Scan for the cell matching the given text and deliver its [X, Y] coordinate at center. 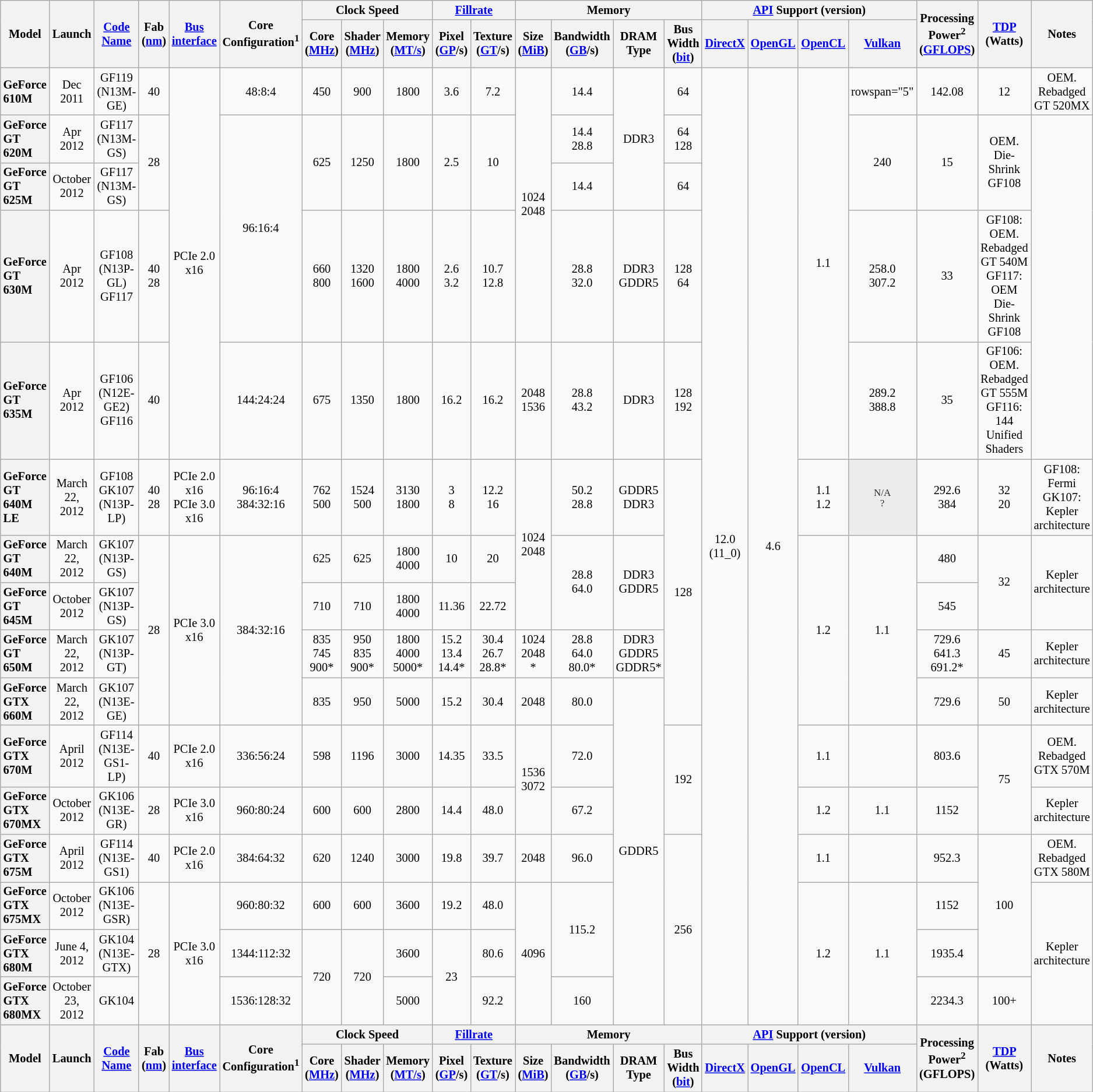
160 [582, 1001]
15 [947, 162]
950835900* [363, 654]
11.36 [451, 606]
64128 [683, 139]
GeForce GT 630M [25, 276]
GF108GK107 (N13P-LP) [117, 497]
480 [947, 559]
96:16:4384:32:16 [261, 497]
GK104 [117, 1001]
336:56:24 [261, 756]
Dec 2011 [72, 91]
3.6 [451, 91]
GeForce GT 625M [25, 186]
128192 [683, 400]
1250 [363, 162]
GeForce GT 640M [25, 559]
GeForce GTX 670M [25, 756]
1536:128:32 [261, 1001]
48:8:4 [261, 91]
2.5 [451, 162]
289.2388.8 [883, 400]
1350 [363, 400]
3220 [1004, 497]
4096 [533, 953]
144:24:24 [261, 400]
12.216 [493, 497]
258.0307.2 [883, 276]
GF106: OEM. Rebadged GT 555MGF116: 144 Unified Shaders [1004, 400]
OEM. Rebadged GTX 580M [1062, 858]
38 [451, 497]
1196 [363, 756]
128 [683, 592]
DDR3GDDR5GDDR5* [639, 654]
1240 [363, 858]
900 [363, 91]
GF119 (N13M-GE) [117, 91]
GeForce GTX 680MX [25, 1001]
rowspan="5" [883, 91]
32 [1004, 583]
960:80:24 [261, 811]
4.6 [773, 546]
950 [363, 702]
12 [1004, 91]
35 [947, 400]
14.428.8 [582, 139]
22.72 [493, 606]
952.3 [947, 858]
92.2 [493, 1001]
OEM. Rebadged GTX 570M [1062, 756]
GeForce GT 650M [25, 654]
GK106 (N13E-GR) [117, 811]
June 4, 2012 [72, 953]
15363072 [533, 780]
80.0 [582, 702]
675 [322, 400]
12.0 (11_0) [725, 546]
GeForce GTX 675M [25, 858]
GeForce GTX 680M [25, 953]
240 [883, 162]
39.7 [493, 858]
7.2 [493, 91]
803.6 [947, 756]
960:80:32 [261, 906]
96:16:4 [261, 228]
100 [1004, 906]
GeForce 610M [25, 91]
1344:112:32 [261, 953]
GeForce GTX 670MX [25, 811]
28.843.2 [582, 400]
10.712.8 [493, 276]
28.864.080.0* [582, 654]
GeForce GTX 675MX [25, 906]
GK104 (N13E-GTX) [117, 953]
835 [322, 702]
10242048* [533, 654]
OEM. Die-Shrink GF108 [1004, 162]
33.5 [493, 756]
GF114 (N13E-GS1) [117, 858]
50 [1004, 702]
33 [947, 276]
GK107 (N13E-GE) [117, 702]
30.4 [493, 702]
620 [322, 858]
384:32:16 [261, 630]
13201600 [363, 276]
45 [1004, 654]
292.6384 [947, 497]
20481536 [533, 400]
729.6641.3691.2* [947, 654]
660800 [322, 276]
1.11.2 [823, 497]
PCIe 2.0 x16PCIe 3.0 x16 [195, 497]
GDDR5 [639, 851]
2.63.2 [451, 276]
October 23, 2012 [72, 1001]
28.864.0 [582, 583]
14.35 [451, 756]
GF106 (N12E-GE2)GF116 [117, 400]
N/A? [883, 497]
1524500 [363, 497]
28.832.0 [582, 276]
GF108 (N13P-GL)GF117 [117, 276]
256 [683, 930]
GeForce GT 620M [25, 139]
31301800 [407, 497]
GDDR5DDR3 [639, 497]
20 [493, 559]
GK107 (N13P-GT) [117, 654]
12864 [683, 276]
GeForce GTX 660M [25, 702]
2234.3 [947, 1001]
2800 [407, 811]
450 [322, 91]
192 [683, 780]
545 [947, 606]
96.0 [582, 858]
OEM. Rebadged GT 520MX [1062, 91]
115.2 [582, 929]
598 [322, 756]
835745900* [322, 654]
19.8 [451, 858]
1935.4 [947, 953]
15.213.414.4* [451, 654]
762500 [322, 497]
80.6 [493, 953]
GF114 (N13E-GS1-LP) [117, 756]
GeForce GT 635M [25, 400]
30.426.728.8* [493, 654]
GK106 (N13E-GSR) [117, 906]
23 [451, 977]
67.2 [582, 811]
384:64:32 [261, 858]
GeForce GT 645M [25, 606]
19.2 [451, 906]
GF108: FermiGK107: Kepler architecture [1062, 497]
15.2 [451, 702]
50.228.8 [582, 497]
GF108: OEM. Rebadged GT 540MGF117: OEM Die-Shrink GF108 [1004, 276]
GeForce GT 640M LE [25, 497]
72.0 [582, 756]
100+ [1004, 1001]
142.08 [947, 91]
75 [1004, 780]
180040005000* [407, 654]
729.6 [947, 702]
